Locate the cell with the specified text and output its (x, y) center coordinate. 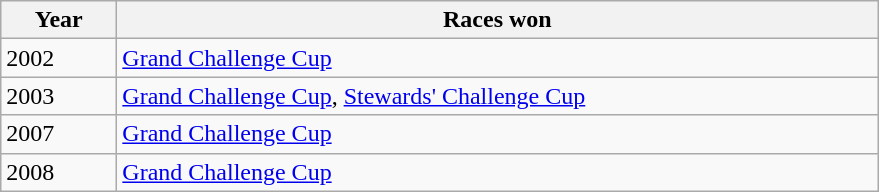
Year (59, 20)
Races won (498, 20)
Grand Challenge Cup, Stewards' Challenge Cup (498, 96)
2007 (59, 134)
2002 (59, 58)
2003 (59, 96)
2008 (59, 172)
